Scan for the cell matching the given text and deliver its [X, Y] coordinate at center. 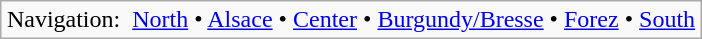
Navigation: North • Alsace • Center • Burgundy/Bresse • Forez • South [350, 20]
